Return (x, y) of the center of cell containing provided text 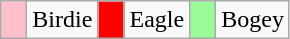
Bogey (253, 20)
Birdie (62, 20)
Eagle (157, 20)
